Scan for the cell matching the given text and deliver its [X, Y] coordinate at center. 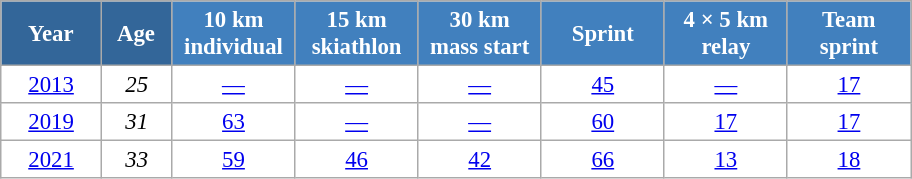
45 [602, 85]
Sprint [602, 34]
60 [602, 122]
66 [602, 160]
46 [356, 160]
Team sprint [848, 34]
Year [52, 34]
2019 [52, 122]
25 [136, 85]
10 km individual [234, 34]
31 [136, 122]
2013 [52, 85]
15 km skiathlon [356, 34]
13 [726, 160]
33 [136, 160]
42 [480, 160]
4 × 5 km relay [726, 34]
63 [234, 122]
59 [234, 160]
30 km mass start [480, 34]
2021 [52, 160]
18 [848, 160]
Age [136, 34]
